Detect which cell encompasses the target text, then output its [X, Y] center coordinate. 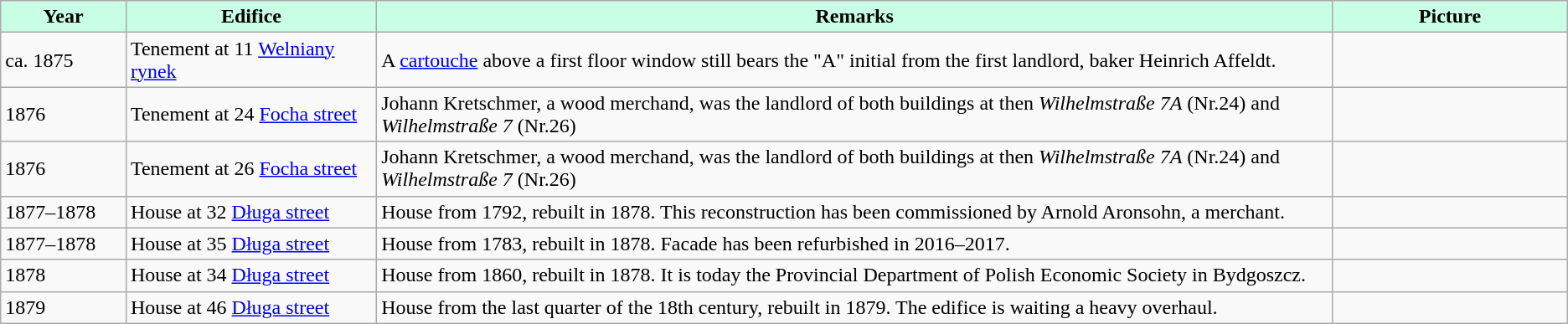
1879 [64, 307]
A cartouche above a first floor window still bears the "A" initial from the first landlord, baker Heinrich Affeldt. [854, 60]
House from the last quarter of the 18th century, rebuilt in 1879. The edifice is waiting a heavy overhaul. [854, 307]
House from 1792, rebuilt in 1878. This reconstruction has been commissioned by Arnold Aronsohn, a merchant. [854, 212]
House from 1860, rebuilt in 1878. It is today the Provincial Department of Polish Economic Society in Bydgoszcz. [854, 275]
House at 46 Długa street [251, 307]
House at 34 Długa street [251, 275]
House at 32 Długa street [251, 212]
Picture [1451, 17]
Edifice [251, 17]
1878 [64, 275]
House from 1783, rebuilt in 1878. Facade has been refurbished in 2016–2017. [854, 244]
Remarks [854, 17]
House at 35 Długa street [251, 244]
Tenement at 26 Focha street [251, 169]
Tenement at 24 Focha street [251, 114]
Year [64, 17]
ca. 1875 [64, 60]
Tenement at 11 Welniany rynek [251, 60]
